Extract the [X, Y] coordinate from the center of the cell holding the provided text.  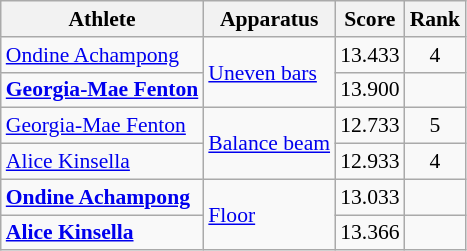
12.933 [370, 162]
Athlete [102, 19]
Balance beam [269, 144]
Apparatus [269, 19]
5 [436, 126]
Floor [269, 214]
Rank [436, 19]
13.366 [370, 233]
12.733 [370, 126]
13.433 [370, 55]
13.033 [370, 197]
13.900 [370, 90]
Score [370, 19]
Uneven bars [269, 72]
